Search for the cell housing the specified text and yield its (x, y) center coordinate. 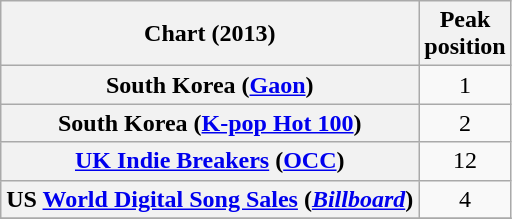
UK Indie Breakers (OCC) (210, 161)
4 (465, 199)
South Korea (K-pop Hot 100) (210, 123)
Chart (2013) (210, 34)
1 (465, 85)
US World Digital Song Sales (Billboard) (210, 199)
South Korea (Gaon) (210, 85)
Peakposition (465, 34)
2 (465, 123)
12 (465, 161)
